Return [X, Y] of the center of cell containing provided text 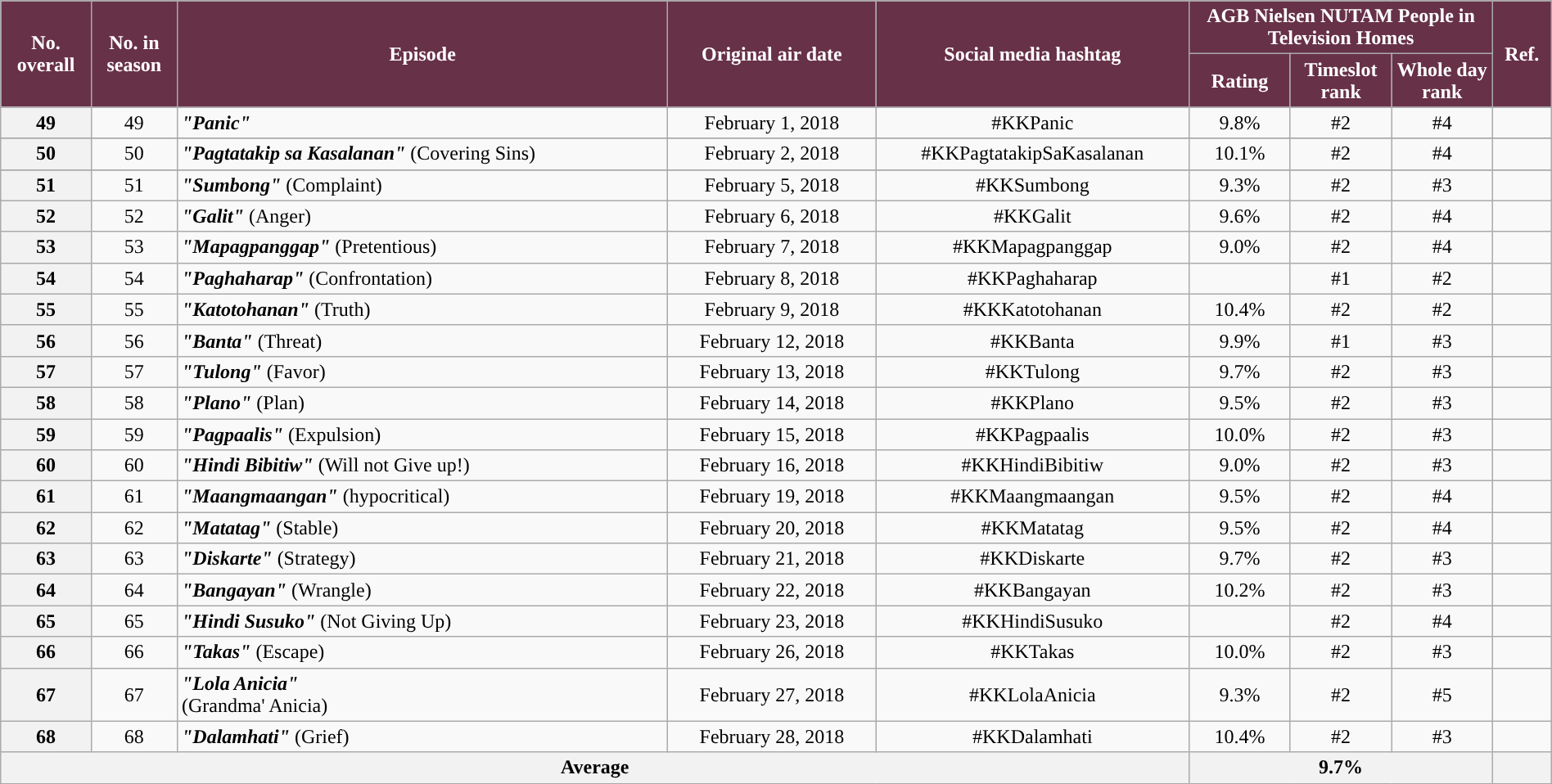
#KKPlano [1033, 403]
#KKPagtatakipSaKasalanan [1033, 154]
10.1% [1240, 154]
"Katotohanan" (Truth) [422, 309]
February 16, 2018 [772, 466]
Average [595, 768]
Episode [422, 54]
February 19, 2018 [772, 497]
February 28, 2018 [772, 737]
9.9% [1240, 340]
#KKMatatag [1033, 528]
#5 [1442, 694]
#KKMaangmaangan [1033, 497]
"Bangayan" (Wrangle) [422, 590]
"Panic" [422, 123]
#KKHindiSusuko [1033, 621]
No. inseason [134, 54]
"Pagpaalis" (Expulsion) [422, 435]
#KKGalit [1033, 216]
#KKLolaAnicia [1033, 694]
#KKBanta [1033, 340]
"Paghaharap" (Confrontation) [422, 278]
#KKDiskarte [1033, 559]
February 20, 2018 [772, 528]
#KKPanic [1033, 123]
"Takas" (Escape) [422, 652]
Ref. [1522, 54]
#KKTakas [1033, 652]
AGB Nielsen NUTAM People in Television Homes [1341, 28]
Original air date [772, 54]
February 26, 2018 [772, 652]
"Sumbong" (Complaint) [422, 185]
February 22, 2018 [772, 590]
No.overall [46, 54]
#KKPaghaharap [1033, 278]
February 27, 2018 [772, 694]
#KKBangayan [1033, 590]
February 21, 2018 [772, 559]
"Matatag" (Stable) [422, 528]
Timeslotrank [1341, 80]
9.8% [1240, 123]
"Plano" (Plan) [422, 403]
February 9, 2018 [772, 309]
"Dalamhati" (Grief) [422, 737]
"Diskarte" (Strategy) [422, 559]
#KKTulong [1033, 372]
"Hindi Bibitiw" (Will not Give up!) [422, 466]
February 13, 2018 [772, 372]
"Maangmaangan" (hypocritical) [422, 497]
"Tulong" (Favor) [422, 372]
#KKKatotohanan [1033, 309]
"Lola Anicia"(Grandma' Anicia) [422, 694]
10.2% [1240, 590]
February 7, 2018 [772, 247]
Whole dayrank [1442, 80]
February 2, 2018 [772, 154]
#KKDalamhati [1033, 737]
February 1, 2018 [772, 123]
#KKHindiBibitiw [1033, 466]
"Banta" (Threat) [422, 340]
#KKSumbong [1033, 185]
#KKPagpaalis [1033, 435]
"Galit" (Anger) [422, 216]
February 14, 2018 [772, 403]
Rating [1240, 80]
February 15, 2018 [772, 435]
"Mapagpanggap" (Pretentious) [422, 247]
"Pagtatakip sa Kasalanan" (Covering Sins) [422, 154]
February 6, 2018 [772, 216]
February 23, 2018 [772, 621]
February 5, 2018 [772, 185]
9.6% [1240, 216]
"Hindi Susuko" (Not Giving Up) [422, 621]
Social media hashtag [1033, 54]
February 12, 2018 [772, 340]
#KKMapagpanggap [1033, 247]
February 8, 2018 [772, 278]
